Return (X, Y) of the center of cell containing provided text 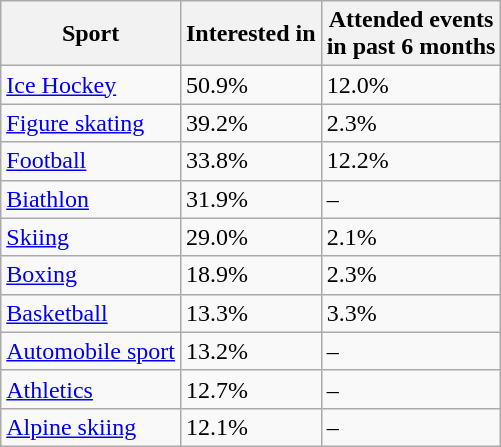
Biathlon (91, 199)
12.0% (411, 85)
Skiing (91, 237)
13.2% (250, 351)
Football (91, 161)
12.1% (250, 427)
29.0% (250, 237)
18.9% (250, 275)
2.1% (411, 237)
Basketball (91, 313)
12.2% (411, 161)
Alpine skiing (91, 427)
Figure skating (91, 123)
Interested in (250, 34)
31.9% (250, 199)
13.3% (250, 313)
50.9% (250, 85)
3.3% (411, 313)
33.8% (250, 161)
39.2% (250, 123)
12.7% (250, 389)
Boxing (91, 275)
Ice Hockey (91, 85)
Attended events in past 6 months (411, 34)
Sport (91, 34)
Athletics (91, 389)
Automobile sport (91, 351)
